Extract the (x, y) coordinate from the center of the cell holding the provided text.  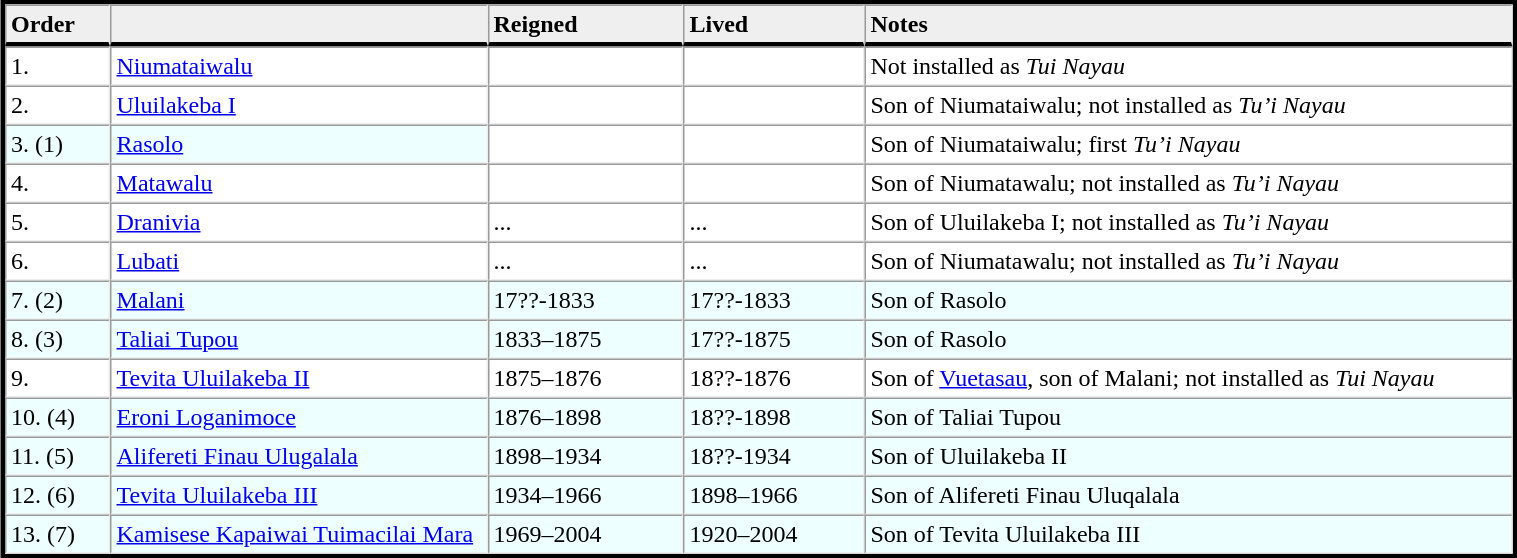
Lived (774, 25)
10. (4) (58, 418)
5. (58, 222)
Taliai Tupou (300, 340)
Son of Niumataiwalu; not installed as Tu’i Nayau (1188, 106)
1934–1966 (585, 496)
Alifereti Finau Ulugalala (300, 456)
Son of Vuetasau, son of Malani; not installed as Tui Nayau (1188, 378)
2. (58, 106)
Son of Taliai Tupou (1188, 418)
Order (58, 25)
Notes (1188, 25)
1969–2004 (585, 534)
Tevita Uluilakeba II (300, 378)
Malani (300, 300)
Tevita Uluilakeba III (300, 496)
Kamisese Kapaiwai Tuimacilai Mara (300, 534)
Lubati (300, 262)
Reigned (585, 25)
11. (5) (58, 456)
Not installed as Tui Nayau (1188, 66)
18??-1898 (774, 418)
3. (1) (58, 144)
8. (3) (58, 340)
Son of Alifereti Finau Uluqalala (1188, 496)
4. (58, 184)
1833–1875 (585, 340)
Son of Uluilakeba I; not installed as Tu’i Nayau (1188, 222)
18??-1876 (774, 378)
1876–1898 (585, 418)
Son of Uluilakeba II (1188, 456)
12. (6) (58, 496)
1. (58, 66)
Son of Tevita Uluilakeba III (1188, 534)
17??-1875 (774, 340)
9. (58, 378)
Son of Niumataiwalu; first Tu’i Nayau (1188, 144)
Dranivia (300, 222)
1898–1934 (585, 456)
Rasolo (300, 144)
Matawalu (300, 184)
Uluilakeba I (300, 106)
Eroni Loganimoce (300, 418)
1875–1876 (585, 378)
18??-1934 (774, 456)
13. (7) (58, 534)
7. (2) (58, 300)
Niumataiwalu (300, 66)
1898–1966 (774, 496)
1920–2004 (774, 534)
6. (58, 262)
